Scan for the cell matching the given text and deliver its [X, Y] coordinate at center. 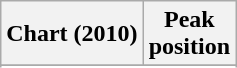
Chart (2010) [72, 34]
Peak position [189, 34]
